Pinpoint the cell where the given text exists, returning its [X, Y] midpoint coordinate. 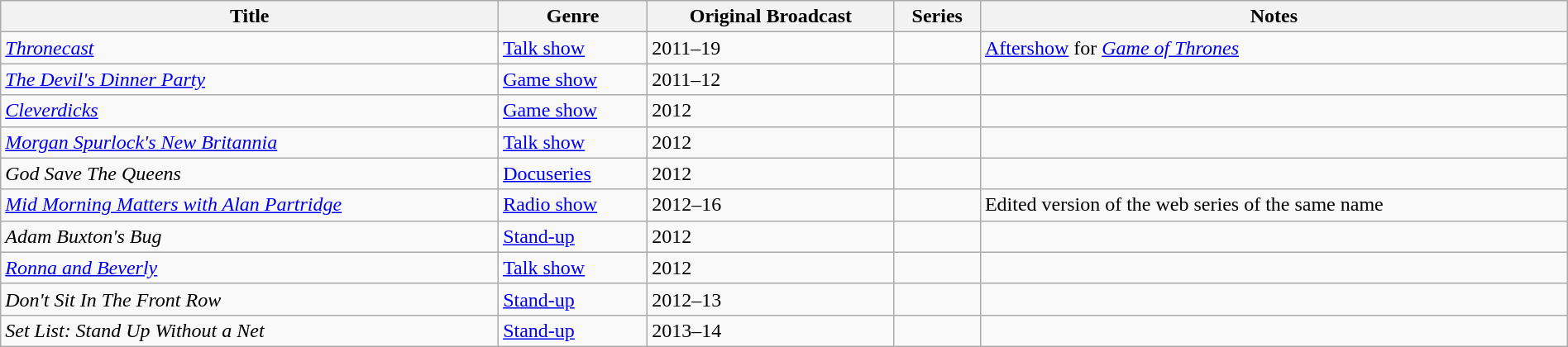
2012–13 [771, 299]
The Devil's Dinner Party [250, 79]
Set List: Stand Up Without a Net [250, 330]
Ronna and Beverly [250, 268]
God Save The Queens [250, 173]
Series [937, 17]
Cleverdicks [250, 111]
Thronecast [250, 48]
Adam Buxton's Bug [250, 236]
Genre [573, 17]
Docuseries [573, 173]
2011–12 [771, 79]
Original Broadcast [771, 17]
Title [250, 17]
2013–14 [771, 330]
2012–16 [771, 205]
Mid Morning Matters with Alan Partridge [250, 205]
Edited version of the web series of the same name [1274, 205]
2011–19 [771, 48]
Morgan Spurlock's New Britannia [250, 142]
Radio show [573, 205]
Notes [1274, 17]
Aftershow for Game of Thrones [1274, 48]
Don't Sit In The Front Row [250, 299]
